Capture the cell that displays the provided text and extract its [x, y] central coordinate. 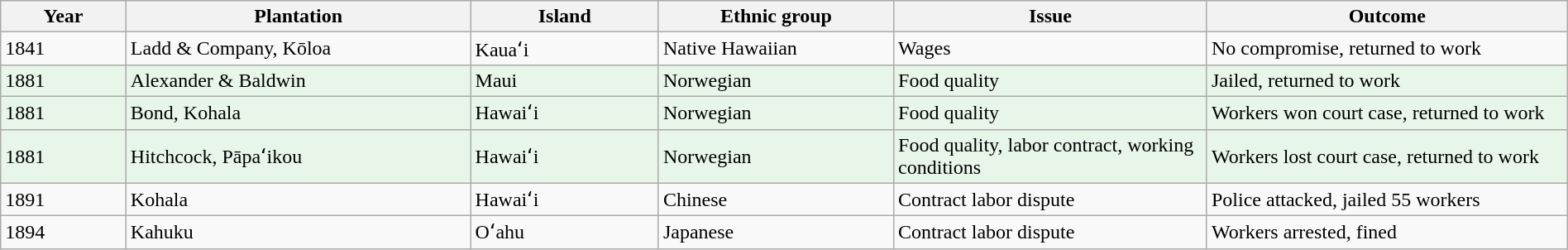
Year [64, 17]
Hitchcock, Pāpaʻikou [298, 156]
Native Hawaiian [776, 49]
1894 [64, 233]
Kahuku [298, 233]
Chinese [776, 200]
No compromise, returned to work [1387, 49]
Workers lost court case, returned to work [1387, 156]
Ethnic group [776, 17]
1891 [64, 200]
Police attacked, jailed 55 workers [1387, 200]
Oʻahu [564, 233]
Workers won court case, returned to work [1387, 113]
Outcome [1387, 17]
Jailed, returned to work [1387, 80]
Japanese [776, 233]
Kauaʻi [564, 49]
Maui [564, 80]
Island [564, 17]
Kohala [298, 200]
Wages [1050, 49]
Issue [1050, 17]
1841 [64, 49]
Alexander & Baldwin [298, 80]
Ladd & Company, Kōloa [298, 49]
Bond, Kohala [298, 113]
Food quality, labor contract, working conditions [1050, 156]
Plantation [298, 17]
Workers arrested, fined [1387, 233]
